From the cell containing the given text, extract its center point as (x, y) coordinate. 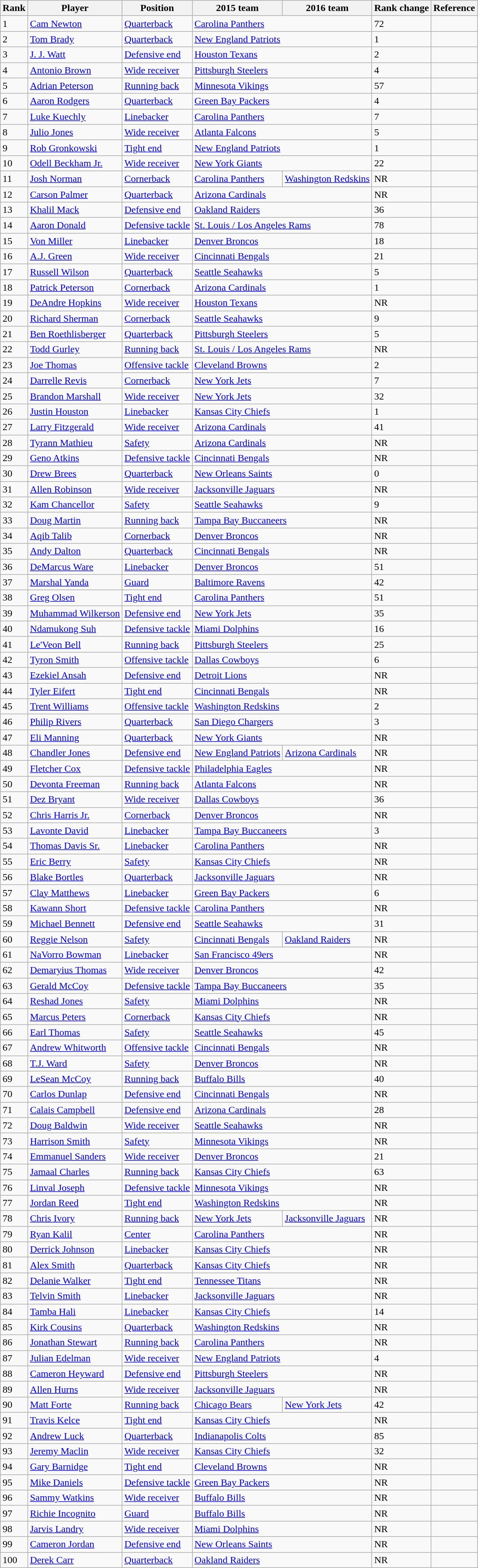
Allen Robinson (75, 489)
Reshad Jones (75, 1001)
20 (14, 318)
Luke Kuechly (75, 117)
Patrick Peterson (75, 287)
DeAndre Hopkins (75, 303)
Michael Bennett (75, 923)
91 (14, 1420)
Ben Roethlisberger (75, 334)
39 (14, 613)
70 (14, 1094)
Indianapolis Colts (282, 1435)
Kam Chancellor (75, 505)
Trent Williams (75, 707)
Aqib Talib (75, 536)
Aaron Donald (75, 225)
65 (14, 1017)
Larry Fitzgerald (75, 427)
Rank (14, 8)
Julio Jones (75, 132)
84 (14, 1312)
59 (14, 923)
Darrelle Revis (75, 380)
Antonio Brown (75, 70)
17 (14, 272)
Reference (454, 8)
69 (14, 1079)
99 (14, 1544)
73 (14, 1141)
A.J. Green (75, 256)
88 (14, 1374)
47 (14, 738)
48 (14, 753)
61 (14, 955)
Kawann Short (75, 908)
Jeremy Maclin (75, 1451)
37 (14, 582)
Tom Brady (75, 39)
Tamba Hali (75, 1312)
26 (14, 411)
34 (14, 536)
San Francisco 49ers (282, 955)
Justin Houston (75, 411)
Josh Norman (75, 179)
86 (14, 1343)
Ezekiel Ansah (75, 675)
50 (14, 784)
Sammy Watkins (75, 1498)
Russell Wilson (75, 272)
97 (14, 1513)
Tyron Smith (75, 660)
46 (14, 722)
Aaron Rodgers (75, 101)
Blake Bortles (75, 877)
89 (14, 1389)
Gerald McCoy (75, 986)
23 (14, 365)
79 (14, 1234)
Position (157, 8)
2015 team (237, 8)
11 (14, 179)
Joe Thomas (75, 365)
Derrick Johnson (75, 1250)
Chris Ivory (75, 1219)
Alex Smith (75, 1265)
Harrison Smith (75, 1141)
Le'Veon Bell (75, 644)
Adrian Peterson (75, 86)
Earl Thomas (75, 1032)
56 (14, 877)
76 (14, 1188)
Philadelphia Eagles (282, 769)
55 (14, 861)
Von Miller (75, 241)
Julian Edelman (75, 1358)
Matt Forte (75, 1405)
Gary Barnidge (75, 1467)
Marshal Yanda (75, 582)
Tyrann Mathieu (75, 442)
Mike Daniels (75, 1482)
24 (14, 380)
Jamaal Charles (75, 1172)
90 (14, 1405)
Eric Berry (75, 861)
62 (14, 970)
Rank change (401, 8)
Telvin Smith (75, 1296)
Thomas Davis Sr. (75, 846)
Drew Brees (75, 474)
27 (14, 427)
10 (14, 163)
Detroit Lions (282, 675)
Marcus Peters (75, 1017)
8 (14, 132)
77 (14, 1203)
98 (14, 1529)
Emmanuel Sanders (75, 1156)
Kirk Cousins (75, 1327)
38 (14, 598)
Jonathan Stewart (75, 1343)
Greg Olsen (75, 598)
Odell Beckham Jr. (75, 163)
81 (14, 1265)
67 (14, 1048)
71 (14, 1110)
0 (401, 474)
75 (14, 1172)
43 (14, 675)
Andrew Whitworth (75, 1048)
2016 team (327, 8)
Richard Sherman (75, 318)
93 (14, 1451)
San Diego Chargers (282, 722)
Todd Gurley (75, 349)
58 (14, 908)
Lavonte David (75, 830)
Tyler Eifert (75, 691)
54 (14, 846)
94 (14, 1467)
Cam Newton (75, 24)
Carson Palmer (75, 194)
DeMarcus Ware (75, 567)
Rob Gronkowski (75, 148)
Khalil Mack (75, 210)
Carlos Dunlap (75, 1094)
95 (14, 1482)
Fletcher Cox (75, 769)
Tennessee Titans (282, 1281)
Brandon Marshall (75, 396)
Linval Joseph (75, 1188)
Clay Matthews (75, 892)
33 (14, 520)
Ryan Kalil (75, 1234)
T.J. Ward (75, 1063)
Doug Martin (75, 520)
Andy Dalton (75, 551)
30 (14, 474)
Chandler Jones (75, 753)
82 (14, 1281)
13 (14, 210)
Philip Rivers (75, 722)
15 (14, 241)
74 (14, 1156)
52 (14, 815)
92 (14, 1435)
Reggie Nelson (75, 939)
Delanie Walker (75, 1281)
Eli Manning (75, 738)
29 (14, 458)
80 (14, 1250)
J. J. Watt (75, 55)
Chicago Bears (237, 1405)
Center (157, 1234)
Travis Kelce (75, 1420)
Richie Incognito (75, 1513)
Doug Baldwin (75, 1125)
Cameron Heyward (75, 1374)
68 (14, 1063)
49 (14, 769)
Cameron Jordan (75, 1544)
Jordan Reed (75, 1203)
Baltimore Ravens (282, 582)
LeSean McCoy (75, 1079)
100 (14, 1560)
Demaryius Thomas (75, 970)
53 (14, 830)
Devonta Freeman (75, 784)
Player (75, 8)
Ndamukong Suh (75, 629)
83 (14, 1296)
NaVorro Bowman (75, 955)
19 (14, 303)
44 (14, 691)
Jarvis Landry (75, 1529)
Allen Hurns (75, 1389)
Chris Harris Jr. (75, 815)
60 (14, 939)
66 (14, 1032)
Geno Atkins (75, 458)
Andrew Luck (75, 1435)
12 (14, 194)
87 (14, 1358)
Dez Bryant (75, 799)
64 (14, 1001)
Calais Campbell (75, 1110)
Derek Carr (75, 1560)
96 (14, 1498)
Muhammad Wilkerson (75, 613)
